Determine the (X, Y) coordinate at the center of the cell enclosing the given text.  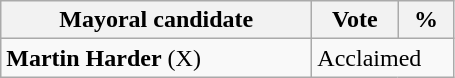
Mayoral candidate (156, 20)
Acclaimed (383, 58)
Martin Harder (X) (156, 58)
Vote (355, 20)
% (426, 20)
